Determine the [x, y] coordinate at the center of the cell enclosing the given text.  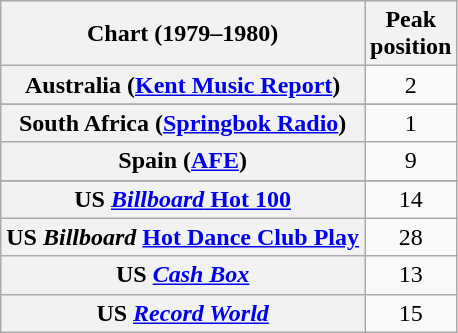
South Africa (Springbok Radio) [183, 123]
US Billboard Hot Dance Club Play [183, 237]
15 [411, 313]
Australia (Kent Music Report) [183, 85]
Peakposition [411, 34]
Spain (AFE) [183, 161]
28 [411, 237]
US Record World [183, 313]
2 [411, 85]
Chart (1979–1980) [183, 34]
US Billboard Hot 100 [183, 199]
13 [411, 275]
1 [411, 123]
9 [411, 161]
US Cash Box [183, 275]
14 [411, 199]
